Find where the given text appears and provide that cell's center as (X, Y) coordinate. 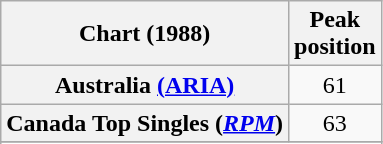
Chart (1988) (145, 34)
Canada Top Singles (RPM) (145, 123)
Peakposition (335, 34)
61 (335, 85)
Australia (ARIA) (145, 85)
63 (335, 123)
